Find where the given text appears and provide that cell's center as [x, y] coordinate. 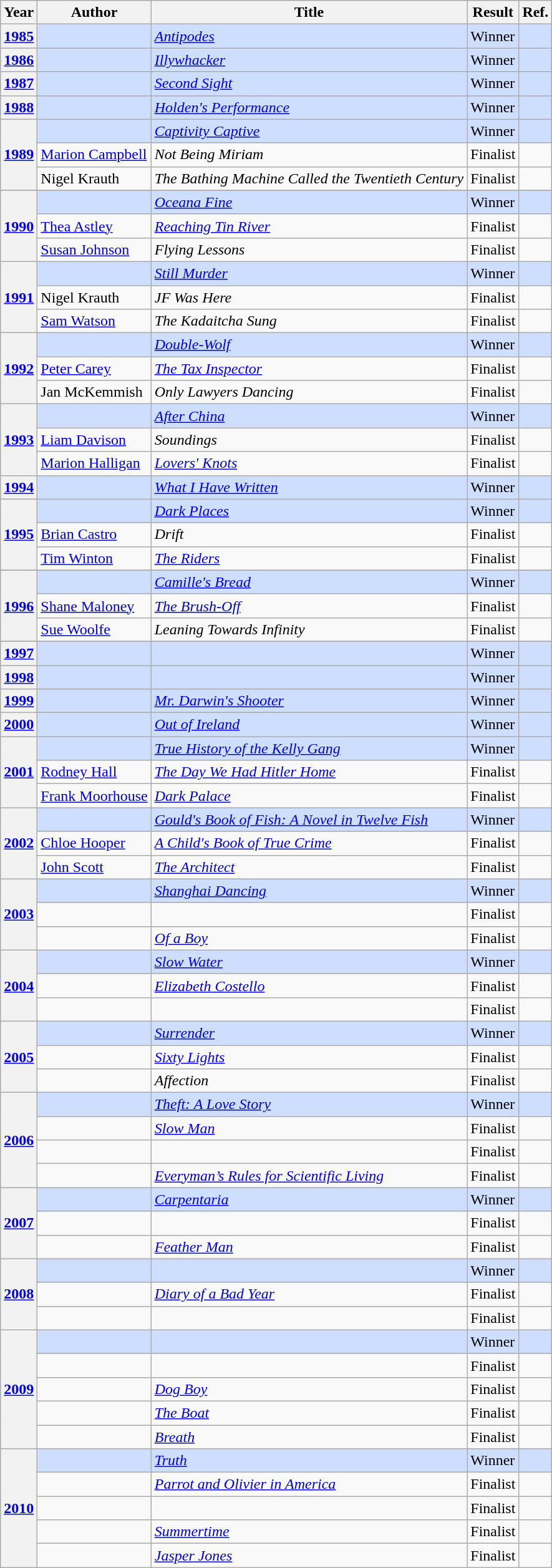
1996 [19, 606]
1998 [19, 677]
Reaching Tin River [309, 226]
Jasper Jones [309, 1556]
Chloe Hooper [94, 843]
Sue Woolfe [94, 629]
Thea Astley [94, 226]
1992 [19, 369]
Oceana Fine [309, 202]
Camille's Bread [309, 582]
The Bathing Machine Called the Twentieth Century [309, 178]
Liam Davison [94, 440]
Frank Moorhouse [94, 796]
2004 [19, 985]
Affection [309, 1081]
Flying Lessons [309, 249]
Feather Man [309, 1247]
Out of Ireland [309, 725]
2005 [19, 1057]
Carpentaria [309, 1199]
1993 [19, 440]
Tim Winton [94, 558]
Author [94, 12]
Susan Johnson [94, 249]
Truth [309, 1461]
Still Murder [309, 273]
Title [309, 12]
Diary of a Bad Year [309, 1294]
Dog Boy [309, 1389]
The Architect [309, 867]
Second Sight [309, 84]
1995 [19, 535]
1987 [19, 84]
John Scott [94, 867]
2006 [19, 1140]
Holden's Performance [309, 107]
2001 [19, 772]
1985 [19, 36]
1986 [19, 60]
Soundings [309, 440]
Breath [309, 1436]
Of a Boy [309, 938]
1997 [19, 653]
Lovers' Knots [309, 463]
The Day We Had Hitler Home [309, 772]
JF Was Here [309, 298]
Surrender [309, 1033]
2010 [19, 1508]
What I Have Written [309, 487]
1999 [19, 701]
The Kadaitcha Sung [309, 321]
2002 [19, 843]
2009 [19, 1389]
Parrot and Olivier in America [309, 1484]
Shanghai Dancing [309, 891]
1990 [19, 226]
Marion Halligan [94, 463]
Marion Campbell [94, 155]
Dark Places [309, 511]
Captivity Captive [309, 131]
True History of the Kelly Gang [309, 748]
1991 [19, 297]
Only Lawyers Dancing [309, 392]
Everyman’s Rules for Scientific Living [309, 1176]
Result [493, 12]
The Riders [309, 558]
1989 [19, 155]
Double-Wolf [309, 345]
Sam Watson [94, 321]
2000 [19, 725]
1988 [19, 107]
The Boat [309, 1413]
2008 [19, 1294]
After China [309, 416]
Peter Carey [94, 369]
Theft: A Love Story [309, 1105]
Illywhacker [309, 60]
Antipodes [309, 36]
Not Being Miriam [309, 155]
Summertime [309, 1532]
Year [19, 12]
Rodney Hall [94, 772]
Sixty Lights [309, 1057]
1994 [19, 487]
The Brush-Off [309, 606]
Slow Man [309, 1128]
Elizabeth Costello [309, 985]
The Tax Inspector [309, 369]
Jan McKemmish [94, 392]
Ref. [535, 12]
Leaning Towards Infinity [309, 629]
2003 [19, 914]
Shane Maloney [94, 606]
Brian Castro [94, 535]
Gould's Book of Fish: A Novel in Twelve Fish [309, 820]
Slow Water [309, 962]
Mr. Darwin's Shooter [309, 701]
Drift [309, 535]
Dark Palace [309, 796]
2007 [19, 1223]
A Child's Book of True Crime [309, 843]
